Search for the cell housing the specified text and yield its [X, Y] center coordinate. 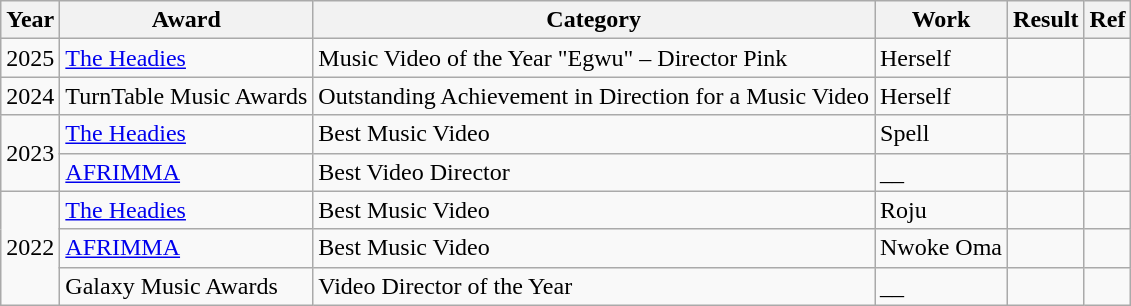
Category [594, 20]
Galaxy Music Awards [186, 286]
Outstanding Achievement in Direction for a Music Video [594, 96]
Music Video of the Year "Egwu" – Director Pink [594, 58]
Nwoke Oma [940, 248]
Best Video Director [594, 172]
Year [30, 20]
2023 [30, 153]
Award [186, 20]
Work [940, 20]
Result [1046, 20]
2024 [30, 96]
TurnTable Music Awards [186, 96]
Spell [940, 134]
2022 [30, 248]
Video Director of the Year [594, 286]
2025 [30, 58]
Roju [940, 210]
Ref [1108, 20]
